Locate the cell with the specified text and output its (x, y) center coordinate. 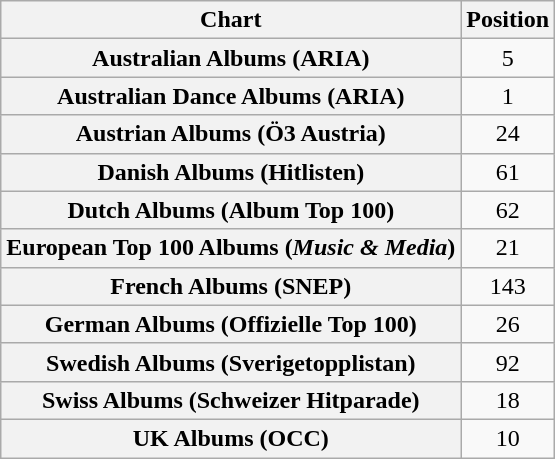
Swedish Albums (Sverigetopplistan) (231, 362)
UK Albums (OCC) (231, 438)
German Albums (Offizielle Top 100) (231, 324)
Australian Dance Albums (ARIA) (231, 96)
Austrian Albums (Ö3 Austria) (231, 134)
Swiss Albums (Schweizer Hitparade) (231, 400)
10 (508, 438)
18 (508, 400)
Chart (231, 20)
French Albums (SNEP) (231, 286)
Position (508, 20)
5 (508, 58)
24 (508, 134)
1 (508, 96)
26 (508, 324)
European Top 100 Albums (Music & Media) (231, 248)
92 (508, 362)
Danish Albums (Hitlisten) (231, 172)
143 (508, 286)
21 (508, 248)
62 (508, 210)
Dutch Albums (Album Top 100) (231, 210)
61 (508, 172)
Australian Albums (ARIA) (231, 58)
